Locate the cell with the specified text and output its [X, Y] center coordinate. 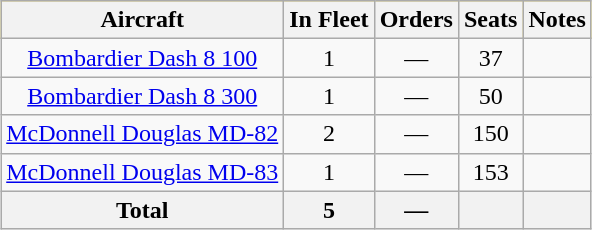
2 [329, 134]
In Fleet [329, 20]
50 [490, 96]
McDonnell Douglas MD-82 [142, 134]
McDonnell Douglas MD-83 [142, 172]
Bombardier Dash 8 300 [142, 96]
37 [490, 58]
Bombardier Dash 8 100 [142, 58]
153 [490, 172]
Notes [557, 20]
Aircraft [142, 20]
Orders [416, 20]
Seats [490, 20]
150 [490, 134]
5 [329, 210]
Total [142, 210]
